From the cell containing the given text, extract its center point as (x, y) coordinate. 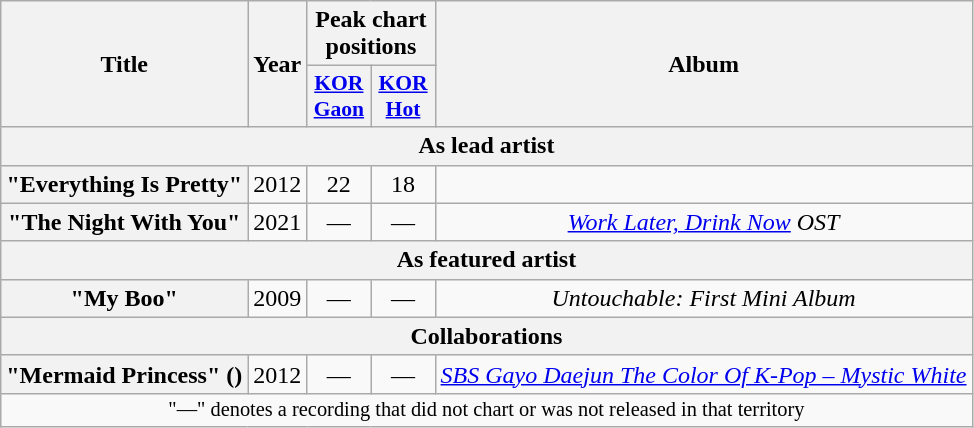
"My Boo" (124, 298)
2021 (278, 222)
Peak chartpositions (371, 34)
2009 (278, 298)
As lead artist (486, 146)
KORGaon (339, 96)
"Everything Is Pretty" (124, 184)
Untouchable: First Mini Album (704, 298)
"The Night With You" (124, 222)
18 (403, 184)
"—" denotes a recording that did not chart or was not released in that territory (486, 410)
Collaborations (486, 336)
SBS Gayo Daejun The Color Of K-Pop – Mystic White (704, 374)
As featured artist (486, 260)
"Mermaid Princess" () (124, 374)
Year (278, 64)
Album (704, 64)
Title (124, 64)
KORHot (403, 96)
22 (339, 184)
Work Later, Drink Now OST (704, 222)
